Scan for the cell matching the given text and deliver its [X, Y] coordinate at center. 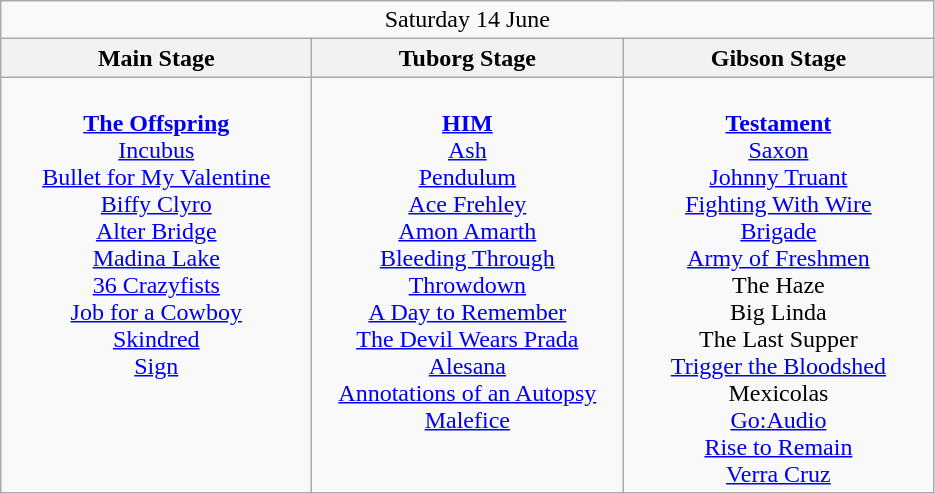
Tuborg Stage [468, 58]
Main Stage [156, 58]
Gibson Stage [778, 58]
Saturday 14 June [468, 20]
The Offspring Incubus Bullet for My Valentine Biffy Clyro Alter Bridge Madina Lake 36 Crazyfists Job for a Cowboy Skindred Sign [156, 285]
